Extract the (x, y) coordinate from the center of the cell holding the provided text.  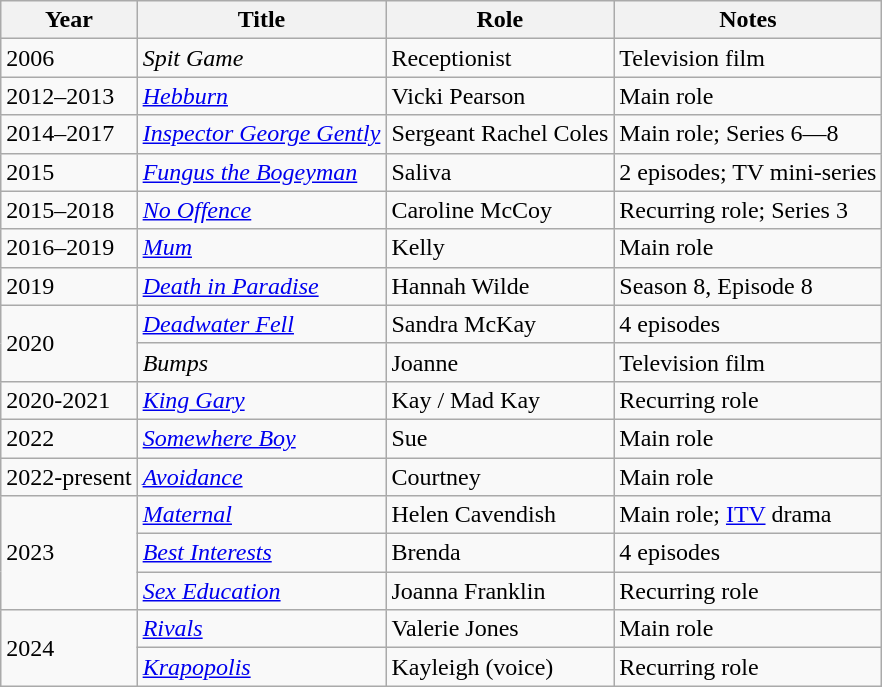
Vicki Pearson (500, 96)
Helen Cavendish (500, 515)
Somewhere Boy (262, 438)
Valerie Jones (500, 629)
Mum (262, 248)
Kayleigh (voice) (500, 667)
2022-present (69, 477)
2020 (69, 343)
2023 (69, 553)
Main role; Series 6—8 (748, 134)
Best Interests (262, 553)
2016–2019 (69, 248)
2006 (69, 58)
Sandra McKay (500, 324)
2 episodes; TV mini-series (748, 172)
Sue (500, 438)
No Offence (262, 210)
Joanna Franklin (500, 591)
Rivals (262, 629)
Kay / Mad Kay (500, 400)
Recurring role; Series 3 (748, 210)
2015–2018 (69, 210)
Role (500, 20)
Inspector George Gently (262, 134)
Receptionist (500, 58)
Death in Paradise (262, 286)
Caroline McCoy (500, 210)
Courtney (500, 477)
Brenda (500, 553)
Avoidance (262, 477)
Joanne (500, 362)
Saliva (500, 172)
Sex Education (262, 591)
King Gary (262, 400)
Title (262, 20)
2012–2013 (69, 96)
2015 (69, 172)
2022 (69, 438)
2019 (69, 286)
Krapopolis (262, 667)
Year (69, 20)
Season 8, Episode 8 (748, 286)
Hebburn (262, 96)
Deadwater Fell (262, 324)
2014–2017 (69, 134)
Main role; ITV drama (748, 515)
2020-2021 (69, 400)
2024 (69, 648)
Fungus the Bogeyman (262, 172)
Notes (748, 20)
Hannah Wilde (500, 286)
Sergeant Rachel Coles (500, 134)
Kelly (500, 248)
Bumps (262, 362)
Spit Game (262, 58)
Maternal (262, 515)
